Search for the cell housing the specified text and yield its [x, y] center coordinate. 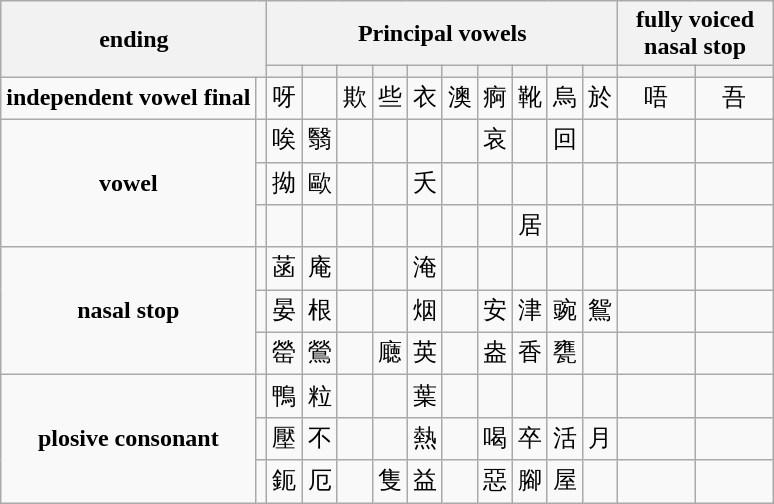
痾 [494, 98]
vowel [128, 183]
罃 [284, 354]
呀 [284, 98]
盎 [494, 354]
吾 [734, 98]
淹 [424, 268]
靴 [530, 98]
烏 [564, 98]
卒 [530, 438]
Principal vowels [442, 34]
鶯 [320, 354]
厄 [320, 482]
月 [600, 438]
根 [320, 312]
活 [564, 438]
plosive consonant [128, 439]
喝 [494, 438]
澳 [460, 98]
津 [530, 312]
鴨 [284, 396]
英 [424, 354]
fully voiced nasal stop [696, 34]
翳 [320, 140]
於 [600, 98]
安 [494, 312]
腳 [530, 482]
欺 [354, 98]
衣 [424, 98]
居 [530, 226]
晏 [284, 312]
唉 [284, 140]
不 [320, 438]
ending [134, 39]
independent vowel final [128, 98]
葉 [424, 396]
廰 [390, 354]
香 [530, 354]
惡 [494, 482]
甕 [564, 354]
隻 [390, 482]
壓 [284, 438]
哀 [494, 140]
拗 [284, 184]
nasal stop [128, 311]
屋 [564, 482]
鴛 [600, 312]
豌 [564, 312]
些 [390, 98]
鈪 [284, 482]
益 [424, 482]
歐 [320, 184]
菡 [284, 268]
回 [564, 140]
烟 [424, 312]
夭 [424, 184]
唔 [657, 98]
庵 [320, 268]
粒 [320, 396]
熱 [424, 438]
